Detect which cell encompasses the target text, then output its (x, y) center coordinate. 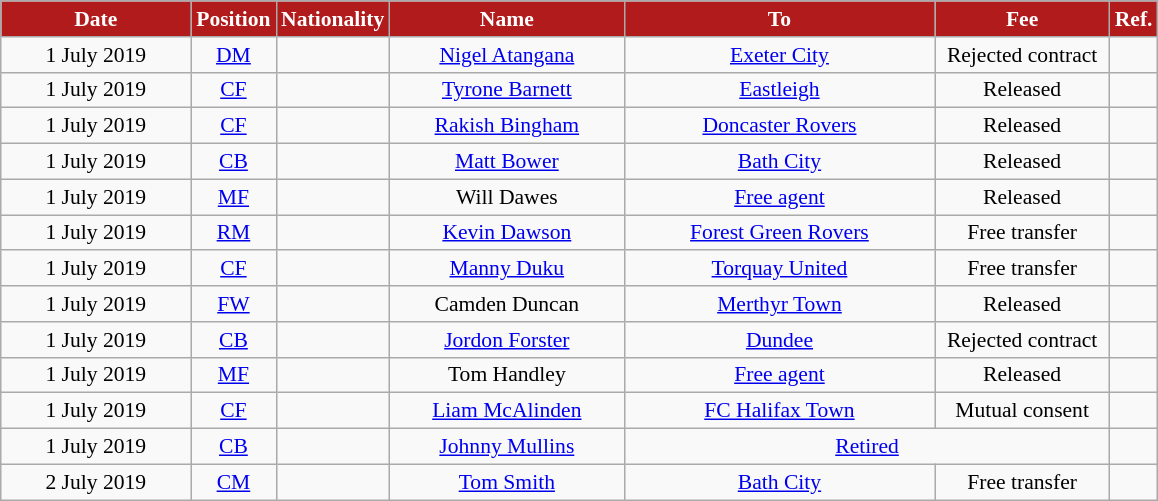
FC Halifax Town (779, 411)
Manny Duku (506, 269)
Kevin Dawson (506, 233)
Tom Handley (506, 375)
Nationality (332, 19)
Dundee (779, 340)
To (779, 19)
Matt Bower (506, 162)
2 July 2019 (96, 482)
Forest Green Rovers (779, 233)
Will Dawes (506, 197)
Jordon Forster (506, 340)
Retired (866, 447)
Date (96, 19)
Camden Duncan (506, 304)
Doncaster Rovers (779, 126)
Position (234, 19)
Eastleigh (779, 90)
Torquay United (779, 269)
DM (234, 55)
Exeter City (779, 55)
RM (234, 233)
Fee (1022, 19)
Tyrone Barnett (506, 90)
FW (234, 304)
Name (506, 19)
Tom Smith (506, 482)
Nigel Atangana (506, 55)
Rakish Bingham (506, 126)
Merthyr Town (779, 304)
CM (234, 482)
Johnny Mullins (506, 447)
Mutual consent (1022, 411)
Liam McAlinden (506, 411)
Ref. (1134, 19)
